Identify which cell holds the provided text, then report its [X, Y] central coordinate. 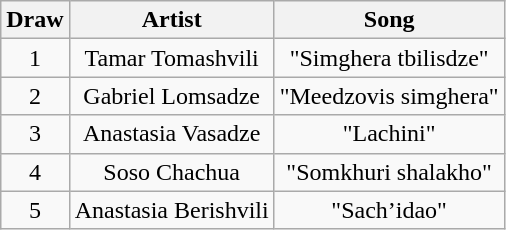
Draw [35, 20]
Anastasia Berishvili [172, 210]
5 [35, 210]
Gabriel Lomsadze [172, 96]
Soso Chachua [172, 172]
Artist [172, 20]
"Somkhuri shalakho" [389, 172]
Song [389, 20]
"Sach’idao" [389, 210]
1 [35, 58]
"Simghera tbilisdze" [389, 58]
3 [35, 134]
Anastasia Vasadze [172, 134]
"Meedzovis simghera" [389, 96]
Tamar Tomashvili [172, 58]
"Lachini" [389, 134]
2 [35, 96]
4 [35, 172]
